Return [x, y] of the center of cell containing provided text 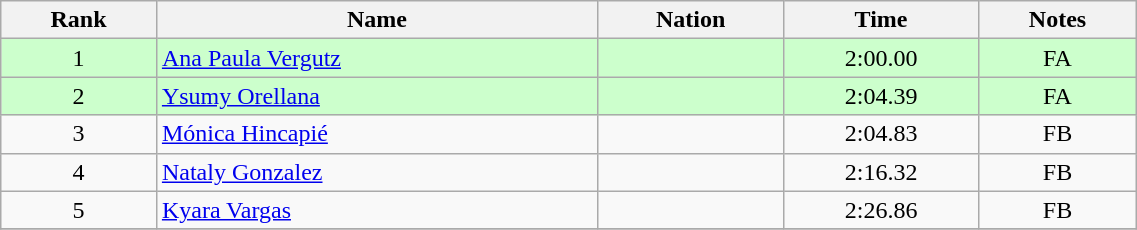
Nataly Gonzalez [376, 172]
2:00.00 [881, 58]
2:04.39 [881, 96]
1 [79, 58]
2 [79, 96]
2:04.83 [881, 134]
Name [376, 20]
Ana Paula Vergutz [376, 58]
2:26.86 [881, 210]
Kyara Vargas [376, 210]
Ysumy Orellana [376, 96]
4 [79, 172]
5 [79, 210]
3 [79, 134]
Mónica Hincapié [376, 134]
Notes [1058, 20]
2:16.32 [881, 172]
Nation [690, 20]
Rank [79, 20]
Time [881, 20]
